Determine the [X, Y] coordinate at the center of the cell enclosing the given text.  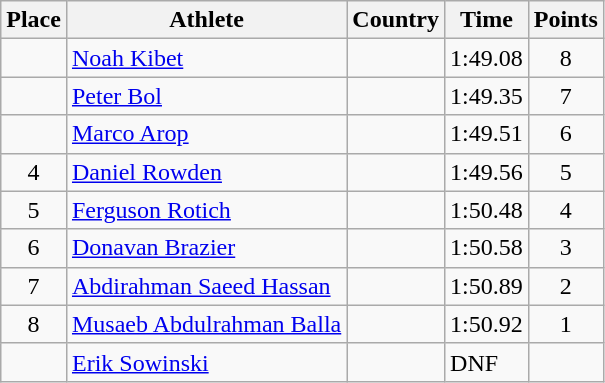
1 [566, 324]
1:49.56 [487, 172]
1:49.08 [487, 58]
2 [566, 286]
Noah Kibet [206, 58]
Abdirahman Saeed Hassan [206, 286]
1:50.92 [487, 324]
Marco Arop [206, 134]
Erik Sowinski [206, 362]
Musaeb Abdulrahman Balla [206, 324]
1:50.58 [487, 248]
Country [396, 20]
3 [566, 248]
Points [566, 20]
1:49.51 [487, 134]
1:50.48 [487, 210]
Peter Bol [206, 96]
Time [487, 20]
Athlete [206, 20]
1:50.89 [487, 286]
1:49.35 [487, 96]
Ferguson Rotich [206, 210]
Donavan Brazier [206, 248]
DNF [487, 362]
Daniel Rowden [206, 172]
Place [34, 20]
